Search for the cell housing the specified text and yield its [x, y] center coordinate. 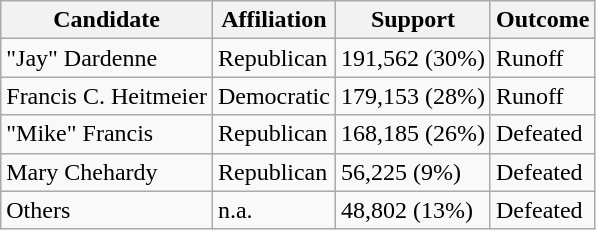
179,153 (28%) [412, 96]
"Jay" Dardenne [107, 58]
Outcome [542, 20]
n.a. [274, 210]
Mary Chehardy [107, 172]
Others [107, 210]
191,562 (30%) [412, 58]
Candidate [107, 20]
Support [412, 20]
Democratic [274, 96]
56,225 (9%) [412, 172]
168,185 (26%) [412, 134]
Affiliation [274, 20]
48,802 (13%) [412, 210]
Francis C. Heitmeier [107, 96]
"Mike" Francis [107, 134]
